Return (x, y) of the center of cell containing provided text 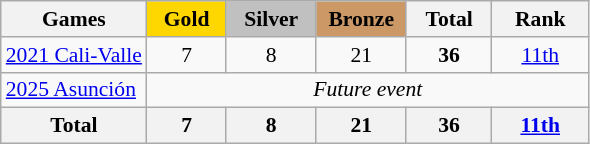
Silver (271, 19)
Gold (186, 19)
2021 Cali-Valle (74, 55)
2025 Asunción (74, 90)
Bronze (361, 19)
Future event (368, 90)
Games (74, 19)
Rank (540, 19)
